Determine the (X, Y) coordinate at the center of the cell enclosing the given text.  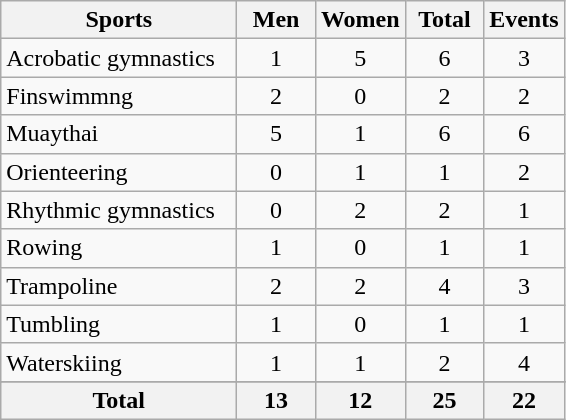
13 (276, 400)
Sports (119, 20)
Tumbling (119, 324)
Men (276, 20)
Muaythai (119, 134)
Acrobatic gymnastics (119, 58)
Rhythmic gymnastics (119, 210)
Finswimmng (119, 96)
Trampoline (119, 286)
Waterskiing (119, 362)
12 (360, 400)
22 (524, 400)
Orienteering (119, 172)
Women (360, 20)
Rowing (119, 248)
25 (444, 400)
Events (524, 20)
